Extract the [x, y] coordinate from the center of the cell holding the provided text.  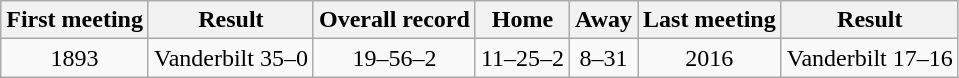
19–56–2 [394, 58]
Overall record [394, 20]
First meeting [75, 20]
2016 [710, 58]
Home [522, 20]
Last meeting [710, 20]
8–31 [604, 58]
Vanderbilt 17–16 [870, 58]
Away [604, 20]
1893 [75, 58]
11–25–2 [522, 58]
Vanderbilt 35–0 [230, 58]
